Find where the given text appears and provide that cell's center as [X, Y] coordinate. 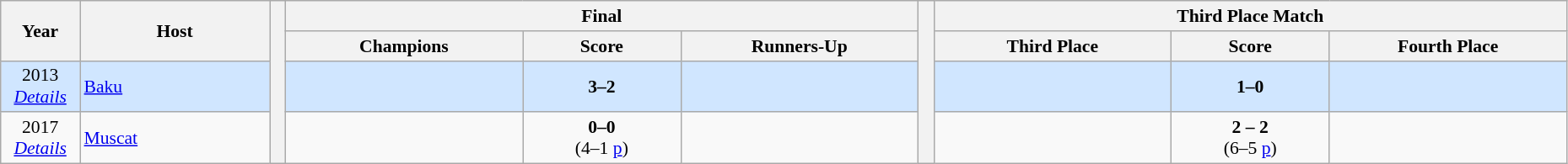
Third Place Match [1250, 16]
Fourth Place [1447, 46]
Third Place [1053, 46]
1–0 [1250, 86]
Host [174, 30]
0–0 (4–1 p) [602, 138]
Muscat [174, 138]
Final [601, 16]
2013Details [40, 86]
Baku [174, 86]
Champions [403, 46]
2 – 2 (6–5 p) [1250, 138]
2017Details [40, 138]
Runners-Up [800, 46]
Year [40, 30]
3–2 [602, 86]
